For the text-containing cell, return its midpoint in (x, y) coordinate format. 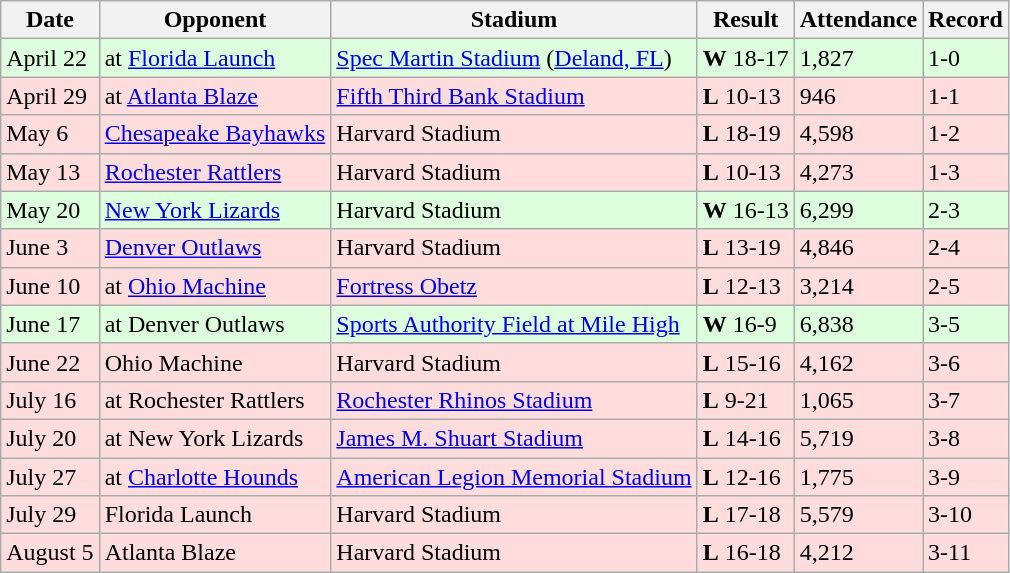
6,838 (858, 324)
3-8 (966, 438)
946 (858, 96)
Fortress Obetz (514, 286)
1-2 (966, 134)
W 16-13 (746, 210)
5,579 (858, 515)
4,598 (858, 134)
1,775 (858, 477)
April 29 (50, 96)
3-6 (966, 362)
Sports Authority Field at Mile High (514, 324)
June 10 (50, 286)
2-5 (966, 286)
July 20 (50, 438)
July 27 (50, 477)
6,299 (858, 210)
1-3 (966, 172)
James M. Shuart Stadium (514, 438)
L 14-16 (746, 438)
3-7 (966, 400)
1,827 (858, 58)
April 22 (50, 58)
Date (50, 20)
L 18-19 (746, 134)
Denver Outlaws (215, 248)
W 16-9 (746, 324)
4,846 (858, 248)
at New York Lizards (215, 438)
Chesapeake Bayhawks (215, 134)
American Legion Memorial Stadium (514, 477)
L 9-21 (746, 400)
at Denver Outlaws (215, 324)
May 6 (50, 134)
L 13-19 (746, 248)
Stadium (514, 20)
L 12-16 (746, 477)
Rochester Rattlers (215, 172)
Spec Martin Stadium (Deland, FL) (514, 58)
4,212 (858, 553)
L 17-18 (746, 515)
June 22 (50, 362)
July 29 (50, 515)
Atlanta Blaze (215, 553)
Rochester Rhinos Stadium (514, 400)
at Ohio Machine (215, 286)
2-3 (966, 210)
3,214 (858, 286)
Florida Launch (215, 515)
1-0 (966, 58)
5,719 (858, 438)
August 5 (50, 553)
June 17 (50, 324)
Opponent (215, 20)
at Rochester Rattlers (215, 400)
4,162 (858, 362)
3-10 (966, 515)
at Florida Launch (215, 58)
Attendance (858, 20)
at Atlanta Blaze (215, 96)
1,065 (858, 400)
New York Lizards (215, 210)
2-4 (966, 248)
3-9 (966, 477)
4,273 (858, 172)
May 20 (50, 210)
3-5 (966, 324)
July 16 (50, 400)
L 15-16 (746, 362)
W 18-17 (746, 58)
May 13 (50, 172)
June 3 (50, 248)
L 16-18 (746, 553)
3-11 (966, 553)
Result (746, 20)
at Charlotte Hounds (215, 477)
Ohio Machine (215, 362)
1-1 (966, 96)
Record (966, 20)
L 12-13 (746, 286)
Fifth Third Bank Stadium (514, 96)
